Identify which cell holds the provided text, then report its (X, Y) central coordinate. 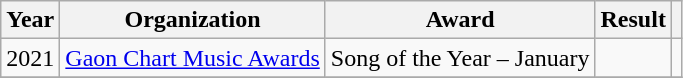
Year (30, 20)
Result (633, 20)
Gaon Chart Music Awards (193, 58)
Song of the Year – January (460, 58)
Organization (193, 20)
Award (460, 20)
2021 (30, 58)
